Identify which cell holds the provided text, then report its [x, y] central coordinate. 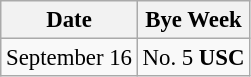
Date [69, 20]
Bye Week [193, 20]
No. 5 USC [193, 58]
September 16 [69, 58]
